Detect which cell encompasses the target text, then output its (X, Y) center coordinate. 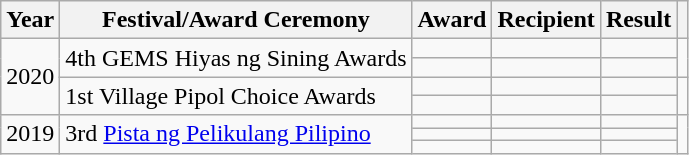
Result (638, 20)
4th GEMS Hiyas ng Sining Awards (236, 58)
3rd Pista ng Pelikulang Pilipino (236, 134)
2019 (30, 134)
Award (452, 20)
1st Village Pipol Choice Awards (236, 96)
2020 (30, 77)
Year (30, 20)
Festival/Award Ceremony (236, 20)
Recipient (546, 20)
